Provide the [X, Y] coordinate of the cell's center where the given text is located.  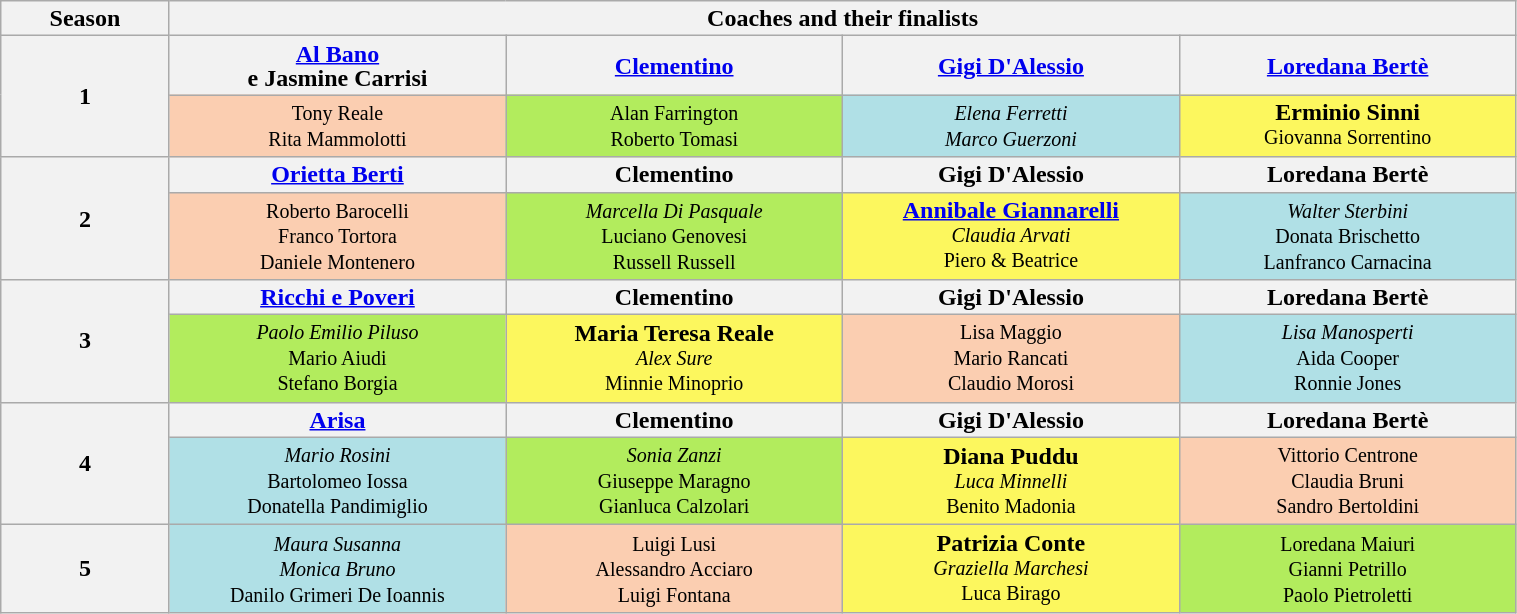
Lisa MaggioMario RancatiClaudio Morosi [1012, 359]
Luigi LusiAlessandro AcciaroLuigi Fontana [674, 569]
Arisa [338, 420]
Ricchi e Poveri [338, 298]
Orietta Berti [338, 174]
1 [85, 96]
Annibale GiannarelliClaudia ArvatiPiero & Beatrice [1012, 236]
Coaches and their finalists [842, 18]
Vittorio CentroneClaudia BruniSandro Bertoldini [1348, 481]
Erminio SinniGiovanna Sorrentino [1348, 126]
2 [85, 218]
5 [85, 569]
Mario RosiniBartolomeo IossaDonatella Pandimiglio [338, 481]
Season [85, 18]
Al Bano e Jasmine Carrisi [338, 66]
Lisa ManospertiAida CooperRonnie Jones [1348, 359]
Marcella Di PasqualeLuciano GenovesiRussell Russell [674, 236]
Tony RealeRita Mammolotti [338, 126]
Paolo Emilio PilusoMario AiudiStefano Borgia [338, 359]
4 [85, 464]
Alan FarringtonRoberto Tomasi [674, 126]
Loredana MaiuriGianni PetrilloPaolo Pietroletti [1348, 569]
Roberto BarocelliFranco TortoraDaniele Montenero [338, 236]
Walter SterbiniDonata BrischettoLanfranco Carnacina [1348, 236]
Elena FerrettiMarco Guerzoni [1012, 126]
Diana PudduLuca MinnelliBenito Madonia [1012, 481]
Patrizia ConteGraziella MarchesiLuca Birago [1012, 569]
Sonia ZanziGiuseppe MaragnoGianluca Calzolari [674, 481]
Maura SusannaMonica BrunoDanilo Grimeri De Ioannis [338, 569]
3 [85, 342]
Maria Teresa RealeAlex SureMinnie Minoprio [674, 359]
